Find where the given text appears and provide that cell's center as (X, Y) coordinate. 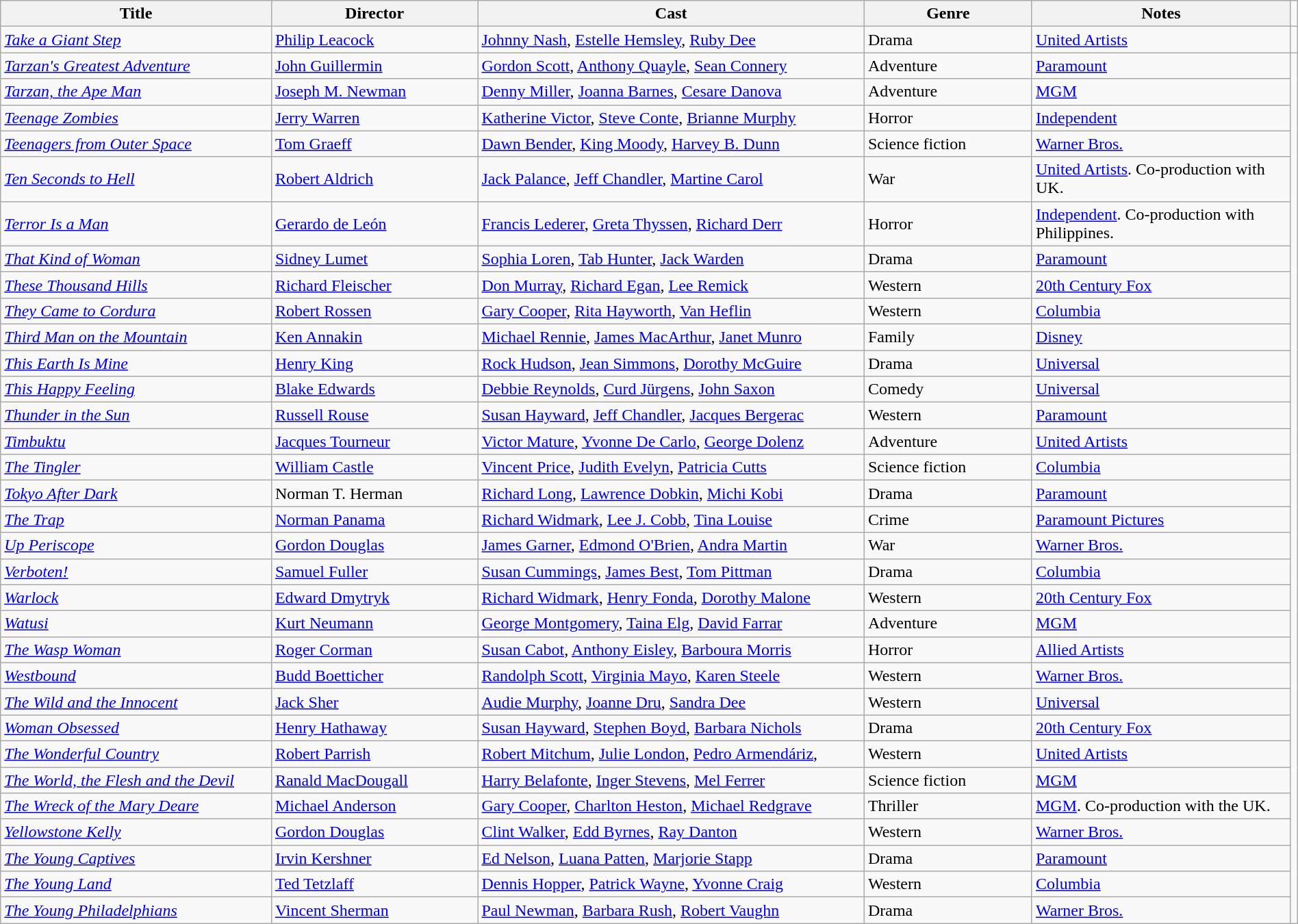
The World, the Flesh and the Devil (136, 780)
Up Periscope (136, 546)
This Happy Feeling (136, 389)
Ted Tetzlaff (374, 884)
John Guillermin (374, 66)
Gary Cooper, Rita Hayworth, Van Heflin (671, 311)
The Trap (136, 519)
Clint Walker, Edd Byrnes, Ray Danton (671, 832)
Tokyo After Dark (136, 493)
Director (374, 14)
Family (947, 337)
The Wonderful Country (136, 754)
James Garner, Edmond O'Brien, Andra Martin (671, 546)
Teenage Zombies (136, 118)
Yellowstone Kelly (136, 832)
Robert Rossen (374, 311)
That Kind of Woman (136, 259)
Richard Long, Lawrence Dobkin, Michi Kobi (671, 493)
Johnny Nash, Estelle Hemsley, Ruby Dee (671, 40)
Robert Mitchum, Julie London, Pedro Armendáriz, (671, 754)
Watusi (136, 624)
Joseph M. Newman (374, 92)
Blake Edwards (374, 389)
Irvin Kershner (374, 858)
Randolph Scott, Virginia Mayo, Karen Steele (671, 676)
Paul Newman, Barbara Rush, Robert Vaughn (671, 910)
Jack Sher (374, 702)
Tarzan, the Ape Man (136, 92)
Timbuktu (136, 441)
Cast (671, 14)
Norman T. Herman (374, 493)
Genre (947, 14)
Vincent Sherman (374, 910)
Robert Parrish (374, 754)
Dawn Bender, King Moody, Harvey B. Dunn (671, 144)
Katherine Victor, Steve Conte, Brianne Murphy (671, 118)
Notes (1161, 14)
Vincent Price, Judith Evelyn, Patricia Cutts (671, 467)
Henry Hathaway (374, 728)
They Came to Cordura (136, 311)
Michael Anderson (374, 806)
Harry Belafonte, Inger Stevens, Mel Ferrer (671, 780)
Terror Is a Man (136, 223)
Susan Cabot, Anthony Eisley, Barboura Morris (671, 650)
Gordon Scott, Anthony Quayle, Sean Connery (671, 66)
The Tingler (136, 467)
Russell Rouse (374, 415)
Richard Widmark, Henry Fonda, Dorothy Malone (671, 598)
Jerry Warren (374, 118)
Edward Dmytryk (374, 598)
Thriller (947, 806)
Paramount Pictures (1161, 519)
Robert Aldrich (374, 179)
Philip Leacock (374, 40)
Crime (947, 519)
Henry King (374, 363)
Verboten! (136, 572)
Allied Artists (1161, 650)
Michael Rennie, James MacArthur, Janet Munro (671, 337)
Independent. Co-production with Philippines. (1161, 223)
Jacques Tourneur (374, 441)
Ken Annakin (374, 337)
Independent (1161, 118)
Don Murray, Richard Egan, Lee Remick (671, 285)
Title (136, 14)
Samuel Fuller (374, 572)
These Thousand Hills (136, 285)
Audie Murphy, Joanne Dru, Sandra Dee (671, 702)
Susan Hayward, Jeff Chandler, Jacques Bergerac (671, 415)
Sidney Lumet (374, 259)
Ten Seconds to Hell (136, 179)
Gerardo de León (374, 223)
William Castle (374, 467)
The Wasp Woman (136, 650)
Norman Panama (374, 519)
Richard Fleischer (374, 285)
Comedy (947, 389)
Roger Corman (374, 650)
Susan Cummings, James Best, Tom Pittman (671, 572)
Richard Widmark, Lee J. Cobb, Tina Louise (671, 519)
Francis Lederer, Greta Thyssen, Richard Derr (671, 223)
Disney (1161, 337)
Victor Mature, Yvonne De Carlo, George Dolenz (671, 441)
Dennis Hopper, Patrick Wayne, Yvonne Craig (671, 884)
Budd Boetticher (374, 676)
Jack Palance, Jeff Chandler, Martine Carol (671, 179)
Teenagers from Outer Space (136, 144)
The Young Land (136, 884)
Take a Giant Step (136, 40)
Tom Graeff (374, 144)
Warlock (136, 598)
Ed Nelson, Luana Patten, Marjorie Stapp (671, 858)
Thunder in the Sun (136, 415)
Westbound (136, 676)
Gary Cooper, Charlton Heston, Michael Redgrave (671, 806)
Ranald MacDougall (374, 780)
Tarzan's Greatest Adventure (136, 66)
George Montgomery, Taina Elg, David Farrar (671, 624)
Rock Hudson, Jean Simmons, Dorothy McGuire (671, 363)
The Young Philadelphians (136, 910)
Susan Hayward, Stephen Boyd, Barbara Nichols (671, 728)
The Young Captives (136, 858)
MGM. Co-production with the UK. (1161, 806)
Denny Miller, Joanna Barnes, Cesare Danova (671, 92)
Sophia Loren, Tab Hunter, Jack Warden (671, 259)
The Wild and the Innocent (136, 702)
This Earth Is Mine (136, 363)
The Wreck of the Mary Deare (136, 806)
Kurt Neumann (374, 624)
United Artists. Co-production with UK. (1161, 179)
Third Man on the Mountain (136, 337)
Debbie Reynolds, Curd Jürgens, John Saxon (671, 389)
Woman Obsessed (136, 728)
